Locate the cell with the specified text and output its (X, Y) center coordinate. 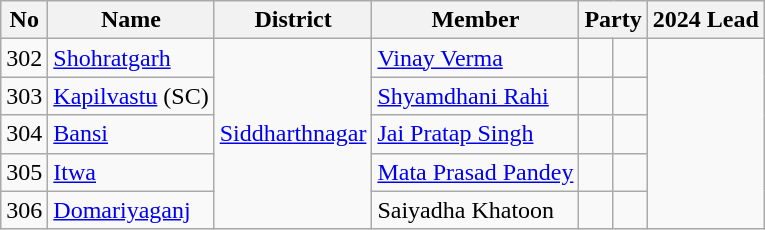
302 (24, 58)
Party (613, 20)
304 (24, 134)
Member (476, 20)
Mata Prasad Pandey (476, 172)
Name (131, 20)
303 (24, 96)
Kapilvastu (SC) (131, 96)
District (293, 20)
306 (24, 210)
Jai Pratap Singh (476, 134)
Bansi (131, 134)
Shohratgarh (131, 58)
No (24, 20)
Saiyadha Khatoon (476, 210)
2024 Lead (706, 20)
Domariyaganj (131, 210)
Siddharthnagar (293, 134)
Vinay Verma (476, 58)
305 (24, 172)
Shyamdhani Rahi (476, 96)
Itwa (131, 172)
